Extract the (X, Y) coordinate from the center of the cell holding the provided text.  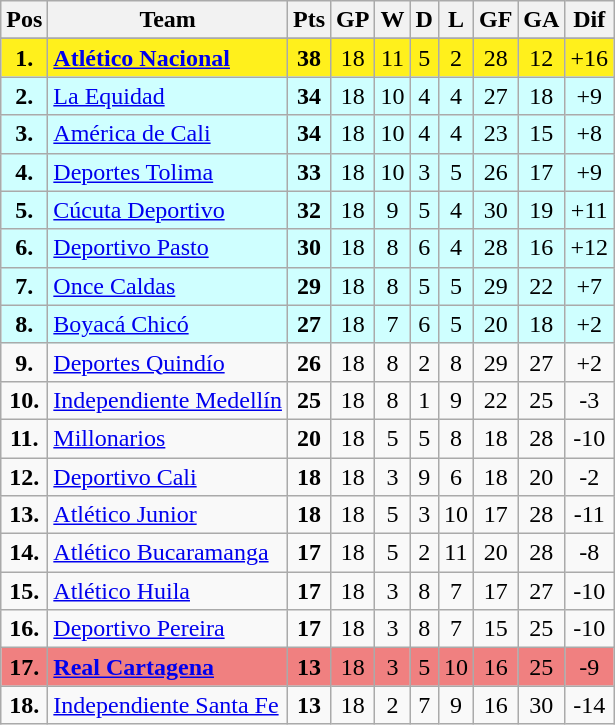
15. (24, 591)
6. (24, 248)
+7 (590, 286)
Deportivo Pasto (168, 248)
+12 (590, 248)
23 (495, 134)
GA (542, 20)
Pts (308, 20)
7. (24, 286)
5. (24, 210)
12. (24, 477)
Atlético Bucaramanga (168, 553)
11. (24, 438)
19 (542, 210)
9. (24, 362)
Team (168, 20)
1 (424, 400)
América de Cali (168, 134)
Atlético Nacional (168, 58)
W (392, 20)
Pos (24, 20)
10. (24, 400)
La Equidad (168, 96)
16. (24, 629)
33 (308, 172)
-8 (590, 553)
1. (24, 58)
Deportes Tolima (168, 172)
Deportivo Pereira (168, 629)
4. (24, 172)
L (456, 20)
+8 (590, 134)
+11 (590, 210)
Deportes Quindío (168, 362)
13. (24, 515)
Independiente Santa Fe (168, 705)
38 (308, 58)
8. (24, 324)
Real Cartagena (168, 667)
-3 (590, 400)
-14 (590, 705)
Once Caldas (168, 286)
18. (24, 705)
+16 (590, 58)
Dif (590, 20)
17. (24, 667)
-11 (590, 515)
14. (24, 553)
Deportivo Cali (168, 477)
Cúcuta Deportivo (168, 210)
32 (308, 210)
Boyacá Chicó (168, 324)
-2 (590, 477)
-9 (590, 667)
3. (24, 134)
12 (542, 58)
Millonarios (168, 438)
GF (495, 20)
2. (24, 96)
Atlético Junior (168, 515)
Atlético Huila (168, 591)
Independiente Medellín (168, 400)
GP (353, 20)
D (424, 20)
